Scan for the cell matching the given text and deliver its [X, Y] coordinate at center. 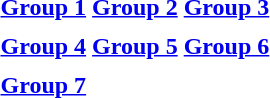
Group 5 [136, 46]
